Output the [x, y] coordinate of the center of the cell containing the given text.  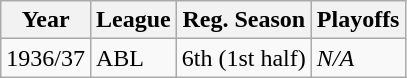
Year [46, 20]
6th (1st half) [244, 58]
Playoffs [358, 20]
Reg. Season [244, 20]
1936/37 [46, 58]
N/A [358, 58]
ABL [133, 58]
League [133, 20]
